Search for the cell housing the specified text and yield its [X, Y] center coordinate. 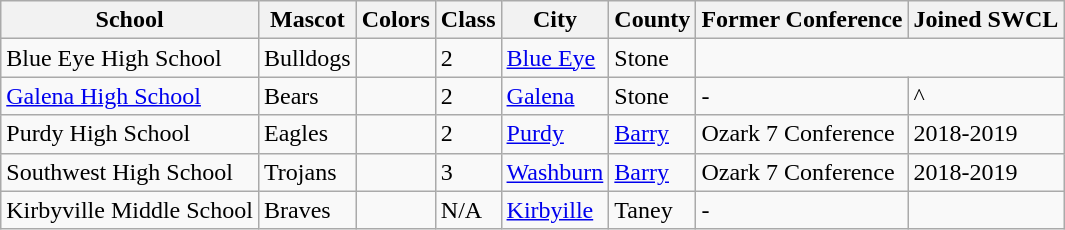
3 [468, 172]
Bears [307, 96]
^ [986, 96]
Blue Eye [555, 58]
Blue Eye High School [130, 58]
Kirbyille [555, 210]
Braves [307, 210]
County [652, 20]
Class [468, 20]
N/A [468, 210]
Taney [652, 210]
Purdy High School [130, 134]
Eagles [307, 134]
Galena High School [130, 96]
Galena [555, 96]
City [555, 20]
Mascot [307, 20]
Kirbyville Middle School [130, 210]
Colors [396, 20]
Purdy [555, 134]
Trojans [307, 172]
Southwest High School [130, 172]
Former Conference [802, 20]
Joined SWCL [986, 20]
Bulldogs [307, 58]
Washburn [555, 172]
School [130, 20]
